From the cell containing the given text, extract its center point as [X, Y] coordinate. 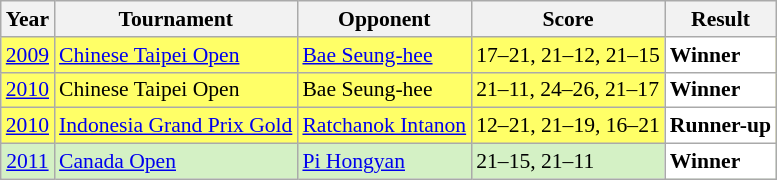
2011 [28, 162]
Tournament [176, 19]
Indonesia Grand Prix Gold [176, 126]
Result [720, 19]
Pi Hongyan [384, 162]
Runner-up [720, 126]
21–11, 24–26, 21–17 [568, 90]
Score [568, 19]
21–15, 21–11 [568, 162]
2009 [28, 55]
Year [28, 19]
12–21, 21–19, 16–21 [568, 126]
Canada Open [176, 162]
Ratchanok Intanon [384, 126]
17–21, 21–12, 21–15 [568, 55]
Opponent [384, 19]
